Pinpoint the cell where the given text exists, returning its [X, Y] midpoint coordinate. 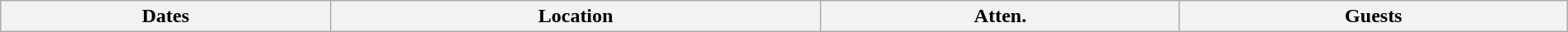
Location [576, 16]
Atten. [1001, 16]
Dates [165, 16]
Guests [1373, 16]
